Return the (X, Y) coordinate for the center point of the cell that contains the specified text.  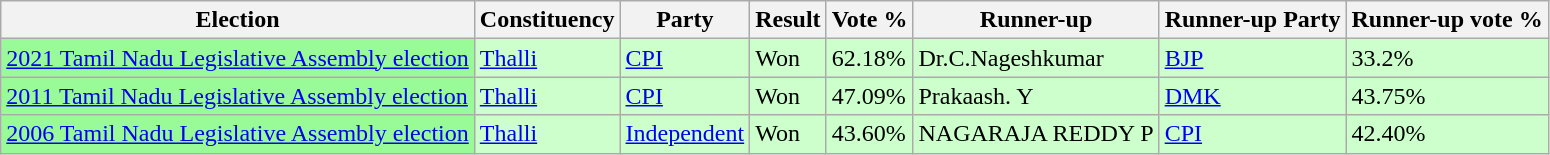
Runner-up (1036, 20)
43.75% (1447, 96)
Result (788, 20)
43.60% (870, 134)
DMK (1252, 96)
42.40% (1447, 134)
2006 Tamil Nadu Legislative Assembly election (238, 134)
2011 Tamil Nadu Legislative Assembly election (238, 96)
Constituency (547, 20)
Dr.C.Nageshkumar (1036, 58)
NAGARAJA REDDY P (1036, 134)
Party (685, 20)
Prakaash. Y (1036, 96)
2021 Tamil Nadu Legislative Assembly election (238, 58)
Runner-up Party (1252, 20)
Election (238, 20)
47.09% (870, 96)
Runner-up vote % (1447, 20)
Independent (685, 134)
62.18% (870, 58)
BJP (1252, 58)
33.2% (1447, 58)
Vote % (870, 20)
